Detect which cell encompasses the target text, then output its [x, y] center coordinate. 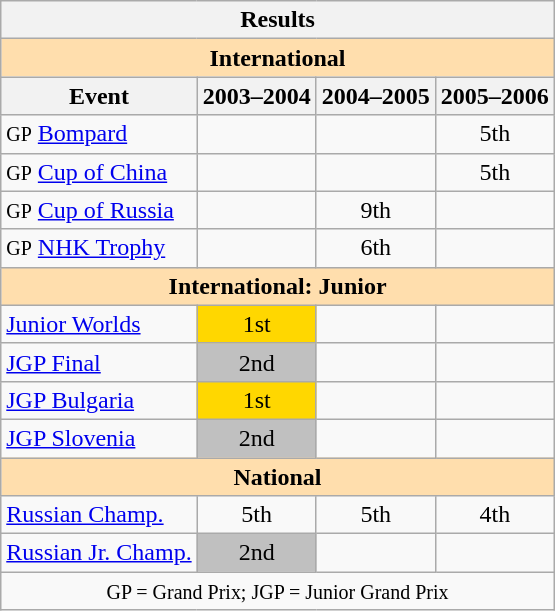
Russian Jr. Champ. [99, 553]
JGP Bulgaria [99, 400]
GP Bompard [99, 134]
2003–2004 [256, 96]
9th [376, 210]
Results [278, 20]
Event [99, 96]
JGP Slovenia [99, 438]
International [278, 58]
Junior Worlds [99, 324]
Russian Champ. [99, 515]
GP Cup of Russia [99, 210]
GP Cup of China [99, 172]
National [278, 477]
4th [494, 515]
GP = Grand Prix; JGP = Junior Grand Prix [278, 591]
International: Junior [278, 286]
GP NHK Trophy [99, 248]
6th [376, 248]
2004–2005 [376, 96]
2005–2006 [494, 96]
JGP Final [99, 362]
